Return the (X, Y) coordinate for the center point of the cell that contains the specified text.  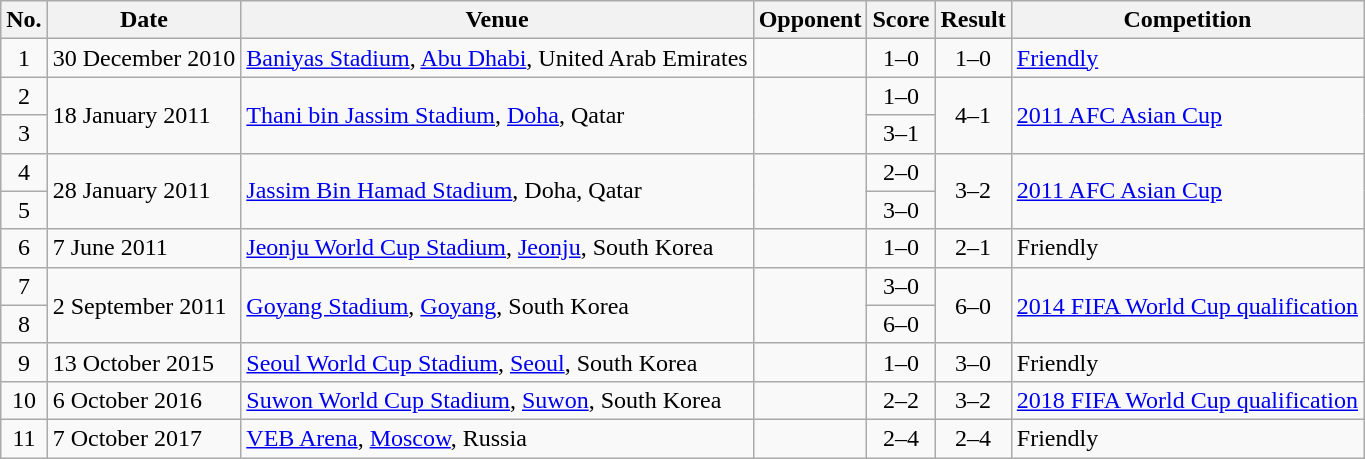
2–0 (901, 172)
7 (24, 286)
7 June 2011 (144, 248)
2 September 2011 (144, 305)
13 October 2015 (144, 362)
2 (24, 96)
Result (973, 20)
Thani bin Jassim Stadium, Doha, Qatar (497, 115)
Score (901, 20)
Jassim Bin Hamad Stadium, Doha, Qatar (497, 191)
28 January 2011 (144, 191)
Venue (497, 20)
4–1 (973, 115)
4 (24, 172)
3 (24, 134)
2014 FIFA World Cup qualification (1187, 305)
6 (24, 248)
6 October 2016 (144, 400)
5 (24, 210)
10 (24, 400)
Baniyas Stadium, Abu Dhabi, United Arab Emirates (497, 58)
No. (24, 20)
Date (144, 20)
30 December 2010 (144, 58)
3–1 (901, 134)
1 (24, 58)
7 October 2017 (144, 438)
Competition (1187, 20)
Opponent (810, 20)
11 (24, 438)
Suwon World Cup Stadium, Suwon, South Korea (497, 400)
18 January 2011 (144, 115)
VEB Arena, Moscow, Russia (497, 438)
8 (24, 324)
2–2 (901, 400)
Seoul World Cup Stadium, Seoul, South Korea (497, 362)
Goyang Stadium, Goyang, South Korea (497, 305)
2018 FIFA World Cup qualification (1187, 400)
9 (24, 362)
2–1 (973, 248)
Jeonju World Cup Stadium, Jeonju, South Korea (497, 248)
